Return the [X, Y] coordinate for the center point of the cell that contains the specified text.  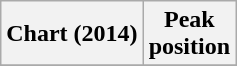
Chart (2014) [72, 34]
Peak position [189, 34]
